Provide the [X, Y] coordinate of the cell's center where the given text is located.  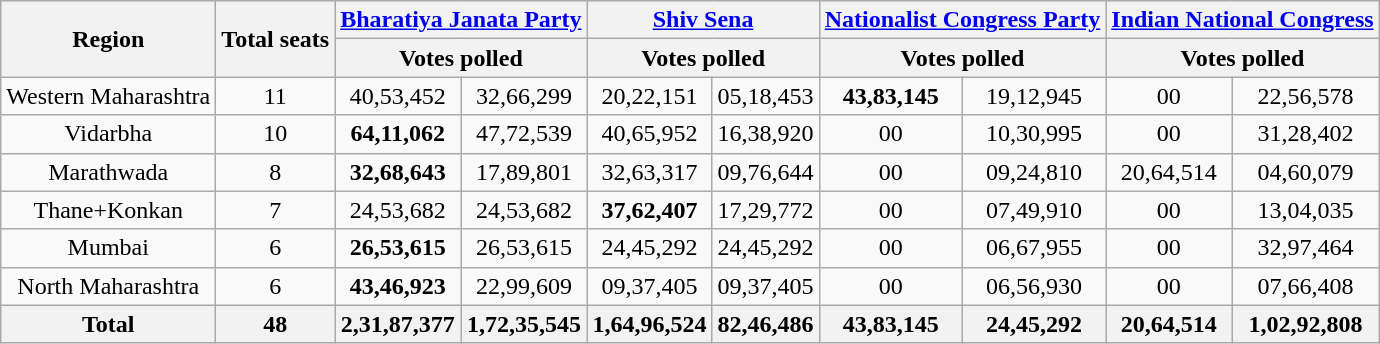
32,66,299 [524, 96]
13,04,035 [1306, 210]
2,31,87,377 [398, 324]
07,49,910 [1034, 210]
1,02,92,808 [1306, 324]
40,53,452 [398, 96]
Total seats [276, 39]
Shiv Sena [703, 20]
07,66,408 [1306, 286]
22,56,578 [1306, 96]
8 [276, 172]
Mumbai [108, 248]
19,12,945 [1034, 96]
17,29,772 [766, 210]
40,65,952 [650, 134]
Thane+Konkan [108, 210]
37,62,407 [650, 210]
Western Maharashtra [108, 96]
Bharatiya Janata Party [461, 20]
32,97,464 [1306, 248]
1,72,35,545 [524, 324]
Nationalist Congress Party [962, 20]
North Maharashtra [108, 286]
32,63,317 [650, 172]
10,30,995 [1034, 134]
43,46,923 [398, 286]
31,28,402 [1306, 134]
09,24,810 [1034, 172]
Vidarbha [108, 134]
Total [108, 324]
Indian National Congress [1242, 20]
7 [276, 210]
Marathwada [108, 172]
1,64,96,524 [650, 324]
64,11,062 [398, 134]
82,46,486 [766, 324]
20,22,151 [650, 96]
05,18,453 [766, 96]
06,56,930 [1034, 286]
47,72,539 [524, 134]
17,89,801 [524, 172]
48 [276, 324]
10 [276, 134]
06,67,955 [1034, 248]
22,99,609 [524, 286]
16,38,920 [766, 134]
32,68,643 [398, 172]
04,60,079 [1306, 172]
11 [276, 96]
Region [108, 39]
09,76,644 [766, 172]
